Determine the (x, y) coordinate at the center of the cell enclosing the given text.  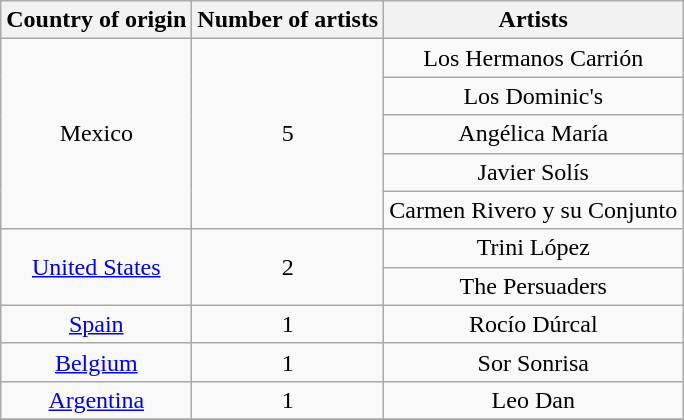
Leo Dan (534, 400)
Belgium (96, 362)
5 (288, 134)
The Persuaders (534, 286)
Argentina (96, 400)
Carmen Rivero y su Conjunto (534, 210)
2 (288, 267)
Javier Solís (534, 172)
Spain (96, 324)
Sor Sonrisa (534, 362)
Angélica María (534, 134)
Number of artists (288, 20)
Los Dominic's (534, 96)
United States (96, 267)
Mexico (96, 134)
Artists (534, 20)
Country of origin (96, 20)
Rocío Dúrcal (534, 324)
Los Hermanos Carrión (534, 58)
Trini López (534, 248)
